Scan for the cell matching the given text and deliver its (x, y) coordinate at center. 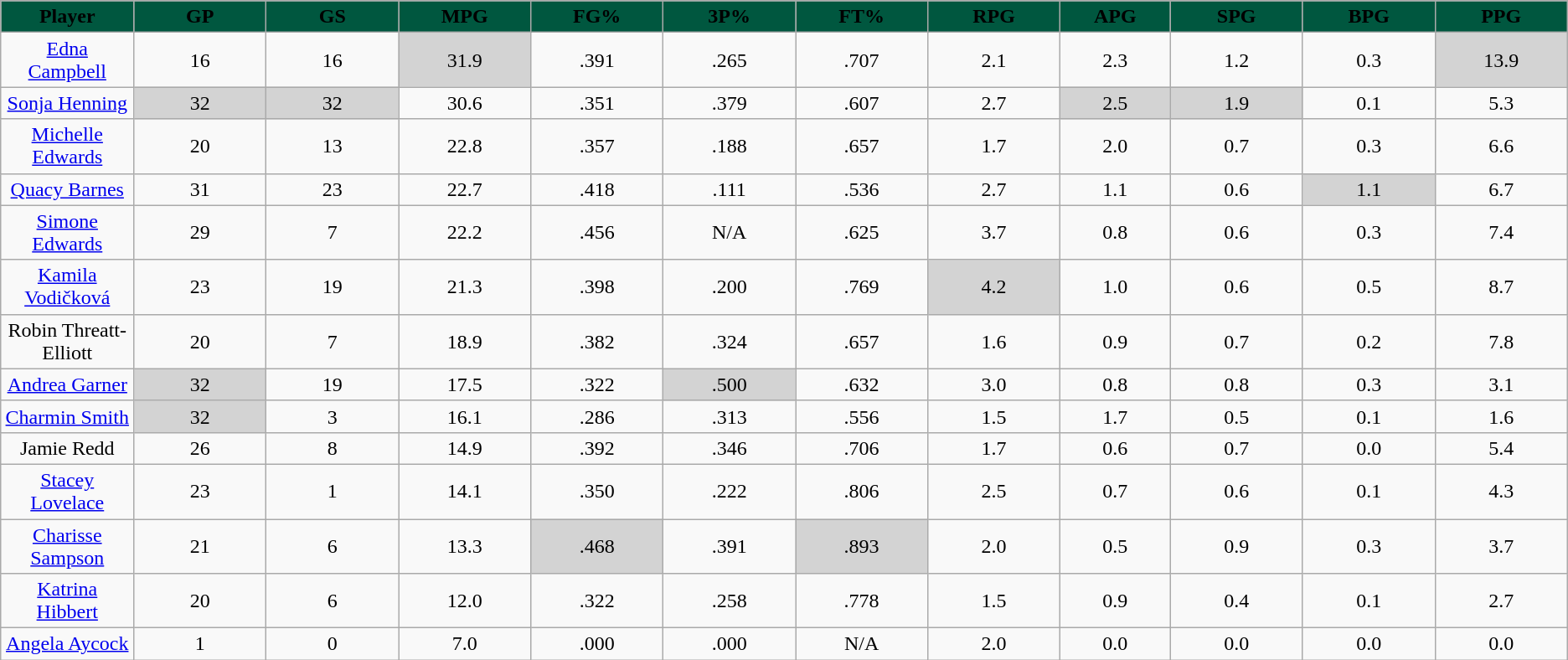
.632 (862, 384)
14.1 (465, 491)
.222 (730, 491)
Charmin Smith (67, 416)
13.9 (1501, 60)
.556 (862, 416)
.357 (597, 146)
3P% (730, 17)
5.3 (1501, 103)
.778 (862, 601)
.607 (862, 103)
7.8 (1501, 342)
FT% (862, 17)
17.5 (465, 384)
Charisse Sampson (67, 546)
3.1 (1501, 384)
.286 (597, 416)
29 (200, 233)
22.2 (465, 233)
14.9 (465, 448)
FG% (597, 17)
Kamila Vodičková (67, 286)
APG (1116, 17)
Sonja Henning (67, 103)
0.2 (1369, 342)
16.1 (465, 416)
Player (67, 17)
1.2 (1236, 60)
2.3 (1116, 60)
0.4 (1236, 601)
.468 (597, 546)
RPG (994, 17)
13 (333, 146)
21.3 (465, 286)
.346 (730, 448)
Angela Aycock (67, 644)
22.8 (465, 146)
.500 (730, 384)
.382 (597, 342)
4.3 (1501, 491)
8.7 (1501, 286)
Stacey Lovelace (67, 491)
Michelle Edwards (67, 146)
.806 (862, 491)
SPG (1236, 17)
.398 (597, 286)
.111 (730, 189)
2.1 (994, 60)
.258 (730, 601)
.418 (597, 189)
Katrina Hibbert (67, 601)
.625 (862, 233)
BPG (1369, 17)
Andrea Garner (67, 384)
4.2 (994, 286)
Jamie Redd (67, 448)
.350 (597, 491)
.536 (862, 189)
7.0 (465, 644)
21 (200, 546)
31.9 (465, 60)
22.7 (465, 189)
PPG (1501, 17)
31 (200, 189)
12.0 (465, 601)
GP (200, 17)
.313 (730, 416)
6.6 (1501, 146)
.200 (730, 286)
.893 (862, 546)
18.9 (465, 342)
30.6 (465, 103)
.265 (730, 60)
.351 (597, 103)
.456 (597, 233)
Robin Threatt-Elliott (67, 342)
1.0 (1116, 286)
13.3 (465, 546)
.769 (862, 286)
.392 (597, 448)
.188 (730, 146)
.324 (730, 342)
8 (333, 448)
Simone Edwards (67, 233)
5.4 (1501, 448)
1.9 (1236, 103)
MPG (465, 17)
GS (333, 17)
Edna Campbell (67, 60)
.706 (862, 448)
7.4 (1501, 233)
3 (333, 416)
3.0 (994, 384)
26 (200, 448)
0 (333, 644)
.707 (862, 60)
6.7 (1501, 189)
Quacy Barnes (67, 189)
.379 (730, 103)
